Find where the given text appears and provide that cell's center as (X, Y) coordinate. 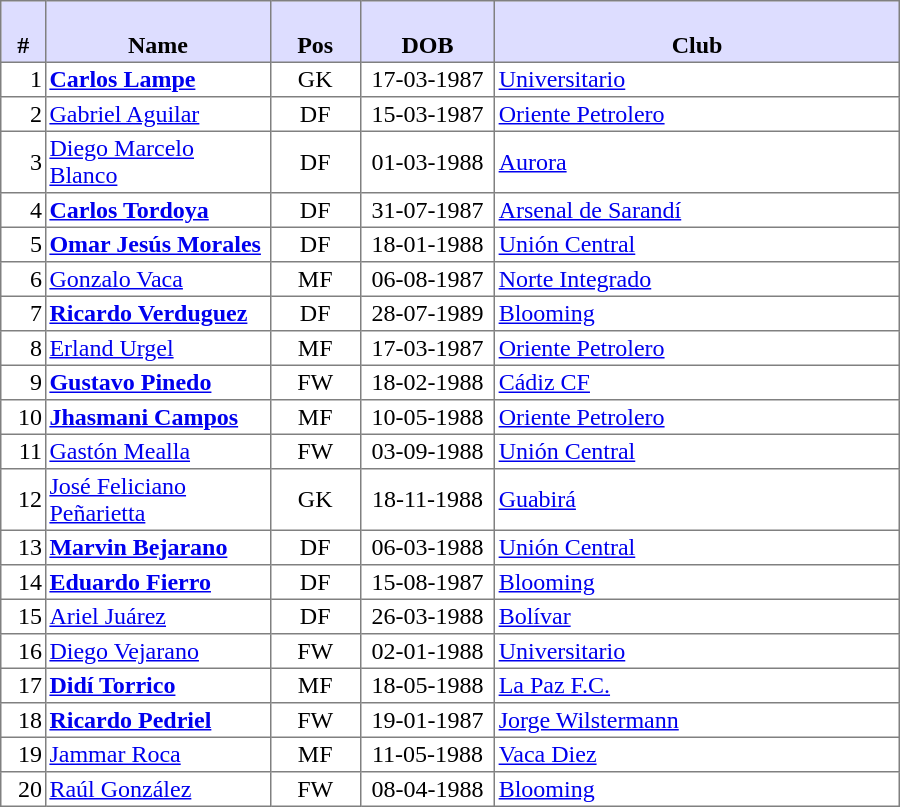
9 (24, 382)
Gustavo Pinedo (158, 382)
18-01-1988 (428, 244)
1 (24, 79)
11-05-1988 (428, 754)
17 (24, 685)
Eduardo Fierro (158, 582)
20 (24, 789)
Ricardo Pedriel (158, 720)
Name (158, 32)
Jorge Wilstermann (697, 720)
19 (24, 754)
8 (24, 348)
08-04-1988 (428, 789)
# (24, 32)
Bolívar (697, 616)
Vaca Diez (697, 754)
Didí Torrico (158, 685)
Aurora (697, 162)
18-02-1988 (428, 382)
13 (24, 547)
DOB (428, 32)
18 (24, 720)
18-11-1988 (428, 500)
2 (24, 114)
15-03-1987 (428, 114)
Carlos Tordoya (158, 210)
Gastón Mealla (158, 451)
Jammar Roca (158, 754)
5 (24, 244)
18-05-1988 (428, 685)
Pos (315, 32)
4 (24, 210)
14 (24, 582)
Guabirá (697, 500)
Carlos Lampe (158, 79)
Erland Urgel (158, 348)
31-07-1987 (428, 210)
Ricardo Verduguez (158, 313)
José Feliciano Peñarietta (158, 500)
Raúl González (158, 789)
Ariel Juárez (158, 616)
16 (24, 651)
26-03-1988 (428, 616)
Gonzalo Vaca (158, 279)
03-09-1988 (428, 451)
Cádiz CF (697, 382)
3 (24, 162)
15-08-1987 (428, 582)
Jhasmani Campos (158, 417)
7 (24, 313)
10-05-1988 (428, 417)
02-01-1988 (428, 651)
Marvin Bejarano (158, 547)
Club (697, 32)
06-03-1988 (428, 547)
Gabriel Aguilar (158, 114)
Diego Vejarano (158, 651)
28-07-1989 (428, 313)
Norte Integrado (697, 279)
10 (24, 417)
19-01-1987 (428, 720)
01-03-1988 (428, 162)
11 (24, 451)
Omar Jesús Morales (158, 244)
La Paz F.C. (697, 685)
06-08-1987 (428, 279)
Arsenal de Sarandí (697, 210)
Diego Marcelo Blanco (158, 162)
15 (24, 616)
12 (24, 500)
6 (24, 279)
